Determine the (X, Y) coordinate at the center of the cell enclosing the given text.  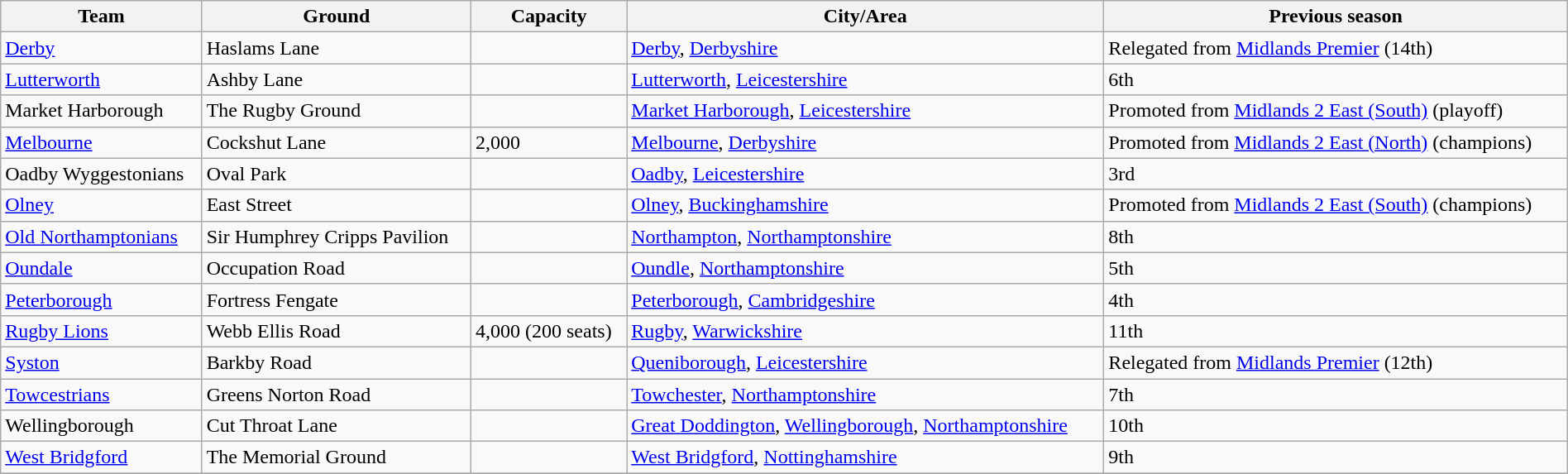
Team (101, 17)
11th (1336, 331)
4,000 (200 seats) (549, 331)
Wellingborough (101, 426)
Market Harborough (101, 111)
Cockshut Lane (336, 142)
The Rugby Ground (336, 111)
Melbourne (101, 142)
Market Harborough, Leicestershire (865, 111)
City/Area (865, 17)
Derby, Derbyshire (865, 48)
West Bridgford (101, 457)
7th (1336, 395)
Capacity (549, 17)
Occupation Road (336, 268)
Old Northamptonians (101, 237)
Rugby Lions (101, 331)
Greens Norton Road (336, 395)
Olney, Buckinghamshire (865, 205)
Promoted from Midlands 2 East (South) (champions) (1336, 205)
10th (1336, 426)
Relegated from Midlands Premier (12th) (1336, 362)
Sir Humphrey Cripps Pavilion (336, 237)
Syston (101, 362)
5th (1336, 268)
6th (1336, 79)
Melbourne, Derbyshire (865, 142)
Oval Park (336, 174)
Previous season (1336, 17)
Oadby Wyggestonians (101, 174)
Northampton, Northamptonshire (865, 237)
Oadby, Leicestershire (865, 174)
3rd (1336, 174)
Promoted from Midlands 2 East (North) (champions) (1336, 142)
Fortress Fengate (336, 299)
4th (1336, 299)
Olney (101, 205)
Ashby Lane (336, 79)
Webb Ellis Road (336, 331)
Towchester, Northamptonshire (865, 395)
Cut Throat Lane (336, 426)
The Memorial Ground (336, 457)
Peterborough, Cambridgeshire (865, 299)
2,000 (549, 142)
Ground (336, 17)
9th (1336, 457)
Derby (101, 48)
Haslams Lane (336, 48)
Relegated from Midlands Premier (14th) (1336, 48)
Peterborough (101, 299)
Queniborough, Leicestershire (865, 362)
Rugby, Warwickshire (865, 331)
West Bridgford, Nottinghamshire (865, 457)
Lutterworth, Leicestershire (865, 79)
Oundle, Northamptonshire (865, 268)
Great Doddington, Wellingborough, Northamptonshire (865, 426)
Towcestrians (101, 395)
Barkby Road (336, 362)
8th (1336, 237)
East Street (336, 205)
Lutterworth (101, 79)
Promoted from Midlands 2 East (South) (playoff) (1336, 111)
Oundale (101, 268)
